Capture the cell that displays the provided text and extract its [x, y] central coordinate. 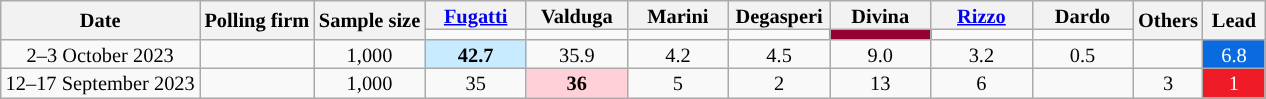
1 [1234, 82]
36 [576, 82]
Date [100, 20]
6.8 [1234, 54]
Rizzo [982, 14]
6 [982, 82]
Others [1168, 20]
Fugatti [476, 14]
3 [1168, 82]
4.5 [780, 54]
Divina [880, 14]
12–17 September 2023 [100, 82]
Valduga [576, 14]
Degasperi [780, 14]
35 [476, 82]
2 [780, 82]
Polling firm [257, 20]
9.0 [880, 54]
0.5 [1082, 54]
Sample size [370, 20]
42.7 [476, 54]
2–3 October 2023 [100, 54]
3.2 [982, 54]
Marini [678, 14]
13 [880, 82]
Lead [1234, 20]
5 [678, 82]
35.9 [576, 54]
Dardo [1082, 14]
4.2 [678, 54]
